Search for the cell housing the specified text and yield its (x, y) center coordinate. 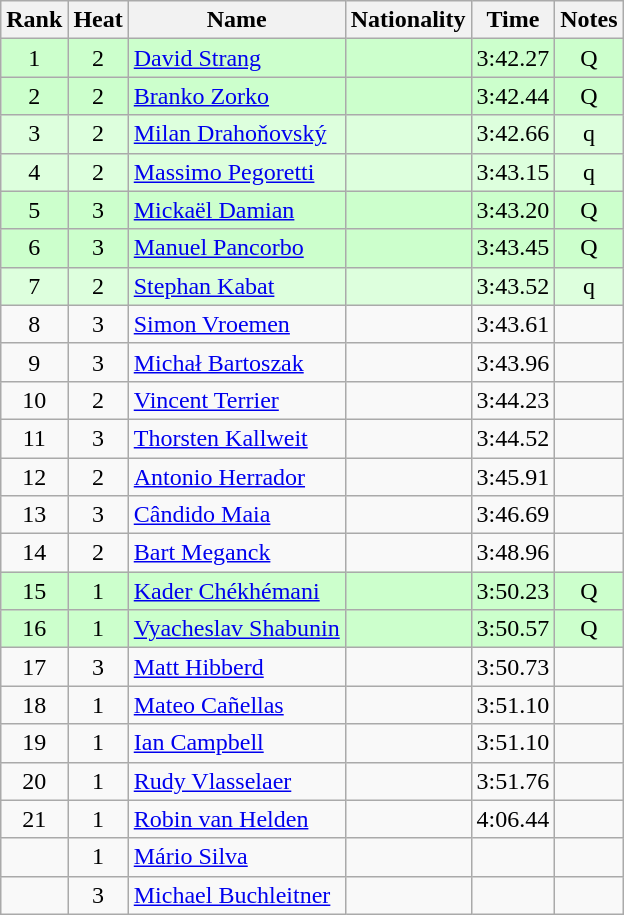
13 (34, 515)
Heat (98, 20)
3:43.96 (513, 362)
7 (34, 286)
Vincent Terrier (236, 400)
Time (513, 20)
3:42.66 (513, 134)
9 (34, 362)
3:43.15 (513, 172)
3:44.23 (513, 400)
Mateo Cañellas (236, 705)
18 (34, 705)
Simon Vroemen (236, 324)
16 (34, 629)
5 (34, 210)
3:43.45 (513, 248)
Michael Buchleitner (236, 895)
Bart Meganck (236, 553)
Robin van Helden (236, 819)
15 (34, 591)
6 (34, 248)
17 (34, 667)
Michał Bartoszak (236, 362)
3:50.23 (513, 591)
Ian Campbell (236, 743)
Manuel Pancorbo (236, 248)
3:46.69 (513, 515)
Notes (589, 20)
Mário Silva (236, 857)
19 (34, 743)
10 (34, 400)
Rank (34, 20)
3:44.52 (513, 438)
Name (236, 20)
3:50.73 (513, 667)
4:06.44 (513, 819)
Rudy Vlasselaer (236, 781)
Nationality (408, 20)
3:45.91 (513, 477)
Thorsten Kallweit (236, 438)
3:50.57 (513, 629)
8 (34, 324)
21 (34, 819)
3:43.20 (513, 210)
Matt Hibberd (236, 667)
3:43.61 (513, 324)
Kader Chékhémani (236, 591)
Vyacheslav Shabunin (236, 629)
3:51.76 (513, 781)
3:48.96 (513, 553)
Cândido Maia (236, 515)
Milan Drahoňovský (236, 134)
Branko Zorko (236, 96)
3:42.44 (513, 96)
David Strang (236, 58)
20 (34, 781)
11 (34, 438)
Massimo Pegoretti (236, 172)
3:43.52 (513, 286)
12 (34, 477)
Antonio Herrador (236, 477)
4 (34, 172)
Mickaël Damian (236, 210)
14 (34, 553)
3:42.27 (513, 58)
Stephan Kabat (236, 286)
